From the cell containing the given text, extract its center point as [x, y] coordinate. 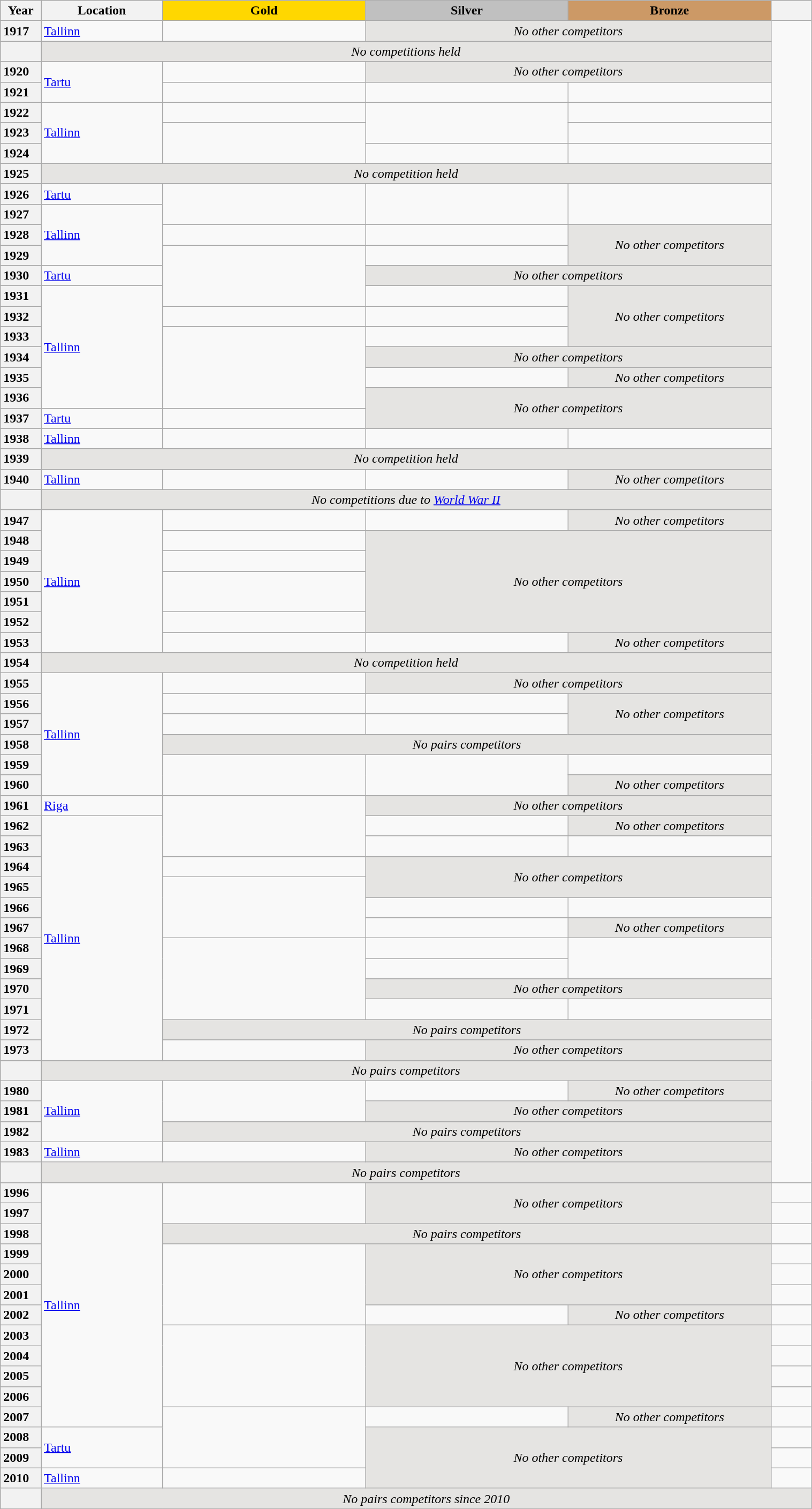
1951 [21, 602]
1972 [21, 1030]
2004 [21, 1356]
1935 [21, 378]
1957 [21, 724]
1927 [21, 214]
2003 [21, 1336]
No pairs competitors since 2010 [426, 1498]
1956 [21, 704]
1970 [21, 989]
1966 [21, 908]
2009 [21, 1458]
2001 [21, 1295]
1936 [21, 398]
1938 [21, 439]
1969 [21, 969]
1967 [21, 928]
1952 [21, 622]
1954 [21, 663]
1983 [21, 1152]
1973 [21, 1050]
2002 [21, 1315]
Bronze [669, 11]
Silver [467, 11]
2008 [21, 1437]
1998 [21, 1233]
1917 [21, 31]
1971 [21, 1009]
1949 [21, 561]
1996 [21, 1193]
1923 [21, 133]
1929 [21, 255]
1933 [21, 337]
1961 [21, 805]
2006 [21, 1397]
Riga [102, 805]
1964 [21, 866]
1922 [21, 112]
No competitions held [406, 51]
2000 [21, 1274]
2005 [21, 1376]
1953 [21, 643]
1928 [21, 235]
1926 [21, 194]
1924 [21, 153]
Year [21, 11]
1963 [21, 846]
1940 [21, 479]
1921 [21, 92]
1960 [21, 785]
1930 [21, 276]
1925 [21, 173]
1937 [21, 418]
Location [102, 11]
1981 [21, 1111]
1950 [21, 581]
1959 [21, 765]
1939 [21, 459]
2007 [21, 1417]
1920 [21, 72]
1947 [21, 520]
1958 [21, 744]
1980 [21, 1091]
No competitions due to World War II [406, 500]
1932 [21, 316]
1982 [21, 1131]
1999 [21, 1254]
Gold [264, 11]
1931 [21, 296]
1955 [21, 683]
1968 [21, 948]
1965 [21, 887]
1997 [21, 1213]
1962 [21, 826]
1948 [21, 540]
1934 [21, 357]
2010 [21, 1478]
